Scan for the cell matching the given text and deliver its [X, Y] coordinate at center. 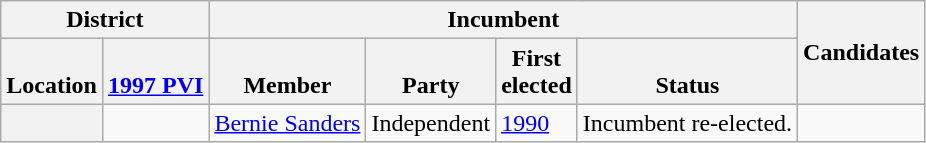
1997 PVI [155, 72]
Candidates [862, 52]
Status [687, 72]
Member [288, 72]
Incumbent [504, 20]
Party [431, 72]
Incumbent re-elected. [687, 123]
Independent [431, 123]
District [105, 20]
Bernie Sanders [288, 123]
1990 [537, 123]
Firstelected [537, 72]
Location [52, 72]
